Scan for the cell matching the given text and deliver its (x, y) coordinate at center. 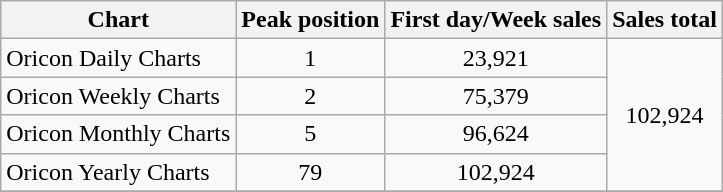
Peak position (310, 20)
Oricon Monthly Charts (118, 134)
Oricon Yearly Charts (118, 172)
First day/Week sales (496, 20)
Sales total (665, 20)
96,624 (496, 134)
5 (310, 134)
1 (310, 58)
Oricon Daily Charts (118, 58)
Oricon Weekly Charts (118, 96)
2 (310, 96)
23,921 (496, 58)
Chart (118, 20)
75,379 (496, 96)
79 (310, 172)
